From the cell containing the given text, extract its center point as (X, Y) coordinate. 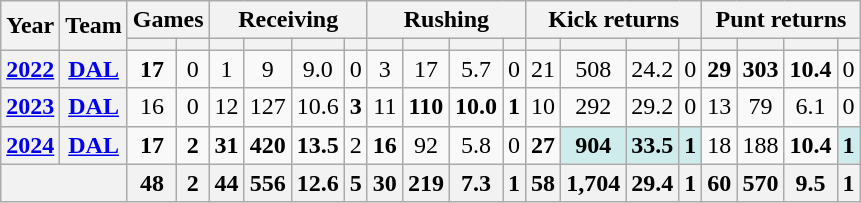
Rushing (446, 20)
31 (226, 145)
5.7 (476, 69)
292 (594, 107)
30 (384, 183)
60 (720, 183)
12.6 (318, 183)
33.5 (652, 145)
9.5 (810, 183)
556 (268, 183)
48 (152, 183)
5.8 (476, 145)
110 (426, 107)
58 (544, 183)
29.4 (652, 183)
27 (544, 145)
570 (760, 183)
13.5 (318, 145)
24.2 (652, 69)
420 (268, 145)
21 (544, 69)
13 (720, 107)
188 (760, 145)
Team (94, 26)
Receiving (288, 20)
10.6 (318, 107)
904 (594, 145)
Kick returns (614, 20)
10.0 (476, 107)
9 (268, 69)
12 (226, 107)
1,704 (594, 183)
Year (30, 26)
9.0 (318, 69)
219 (426, 183)
2023 (30, 107)
Games (168, 20)
2024 (30, 145)
29.2 (652, 107)
10 (544, 107)
Punt returns (781, 20)
11 (384, 107)
2022 (30, 69)
18 (720, 145)
79 (760, 107)
508 (594, 69)
44 (226, 183)
7.3 (476, 183)
5 (356, 183)
127 (268, 107)
92 (426, 145)
303 (760, 69)
6.1 (810, 107)
29 (720, 69)
